Find where the given text appears and provide that cell's center as [X, Y] coordinate. 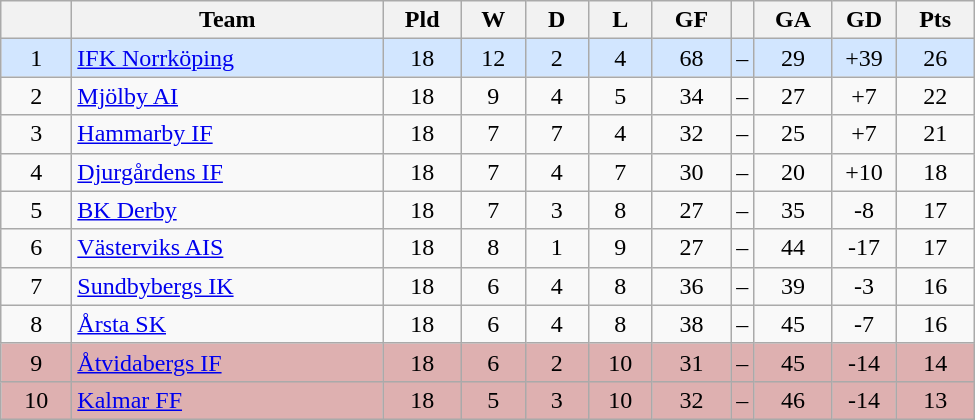
L [621, 20]
29 [794, 58]
GF [692, 20]
+10 [864, 172]
Pts [936, 20]
26 [936, 58]
36 [692, 286]
13 [936, 400]
+39 [864, 58]
-3 [864, 286]
Åtvidabergs IF [228, 362]
Västerviks AIS [228, 248]
Årsta SK [228, 324]
-8 [864, 210]
GD [864, 20]
68 [692, 58]
20 [794, 172]
31 [692, 362]
14 [936, 362]
BK Derby [228, 210]
Hammarby IF [228, 134]
25 [794, 134]
12 [493, 58]
22 [936, 96]
21 [936, 134]
Sundbybergs IK [228, 286]
Team [228, 20]
44 [794, 248]
Pld [422, 20]
35 [794, 210]
Mjölby AI [228, 96]
46 [794, 400]
-17 [864, 248]
W [493, 20]
39 [794, 286]
Kalmar FF [228, 400]
38 [692, 324]
Djurgårdens IF [228, 172]
GA [794, 20]
34 [692, 96]
IFK Norrköping [228, 58]
D [557, 20]
30 [692, 172]
-7 [864, 324]
